Locate the cell with the specified text and output its [x, y] center coordinate. 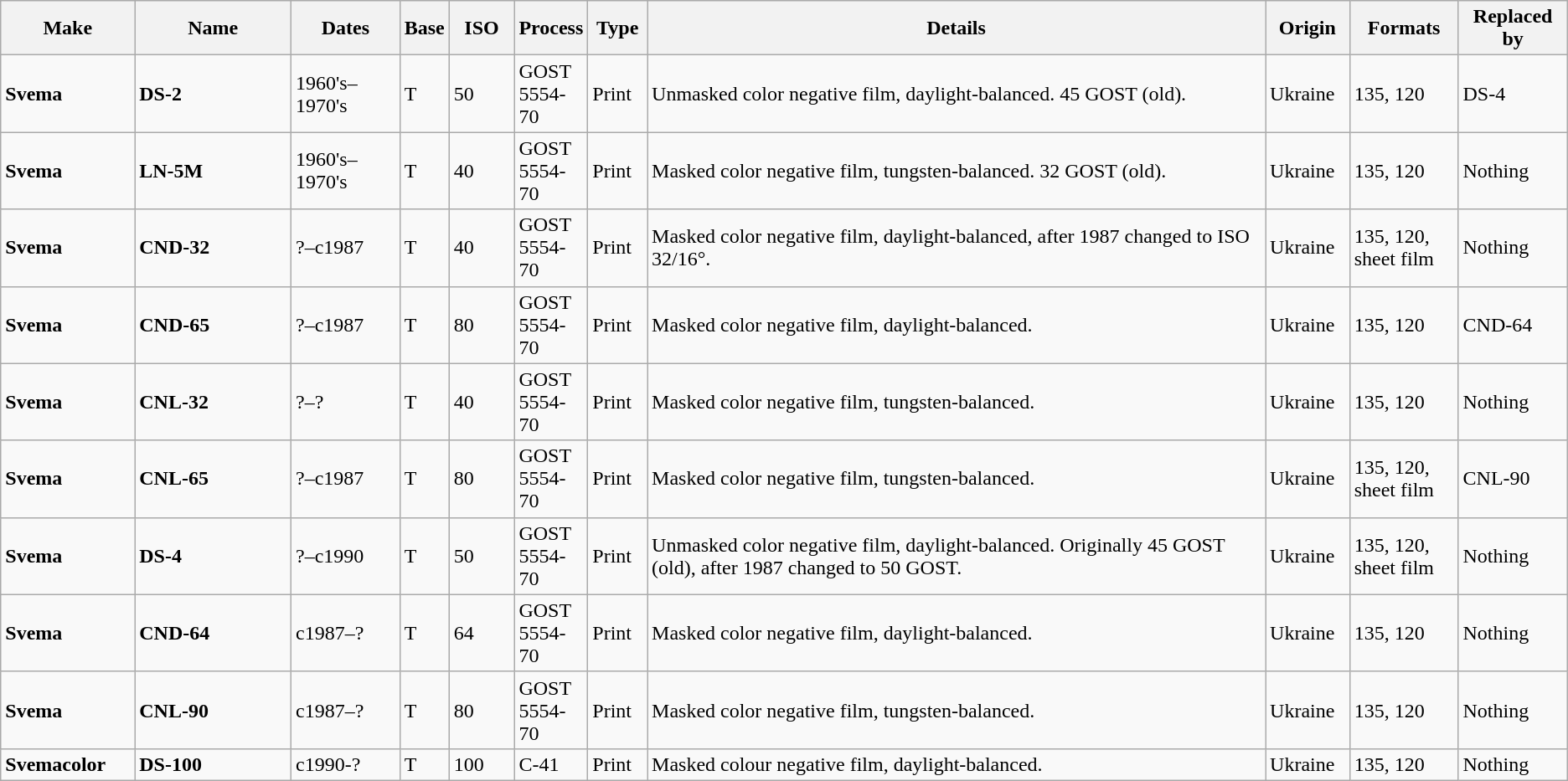
Type [618, 28]
Base [424, 28]
Masked color negative film, tungsten-balanced. 32 GOST (old). [957, 171]
Masked colour negative film, daylight-balanced. [957, 764]
Details [957, 28]
CNL-32 [213, 402]
Name [213, 28]
CNL-65 [213, 479]
?–? [346, 402]
C-41 [551, 764]
DS-2 [213, 94]
Unmasked color negative film, daylight-balanced. 45 GOST (old). [957, 94]
DS-100 [213, 764]
Unmasked color negative film, daylight-balanced. Originally 45 GOST (old), after 1987 changed to 50 GOST. [957, 556]
Replaced by [1513, 28]
CND-65 [213, 325]
Dates [346, 28]
Process [551, 28]
Make [68, 28]
?–c1990 [346, 556]
CND-32 [213, 248]
64 [482, 633]
c1990-? [346, 764]
LN-5M [213, 171]
Masked color negative film, daylight-balanced, after 1987 changed to ISO 32/16°. [957, 248]
ISO [482, 28]
Svemacolor [68, 764]
Formats [1404, 28]
100 [482, 764]
Origin [1308, 28]
